From the cell containing the given text, extract its center point as (X, Y) coordinate. 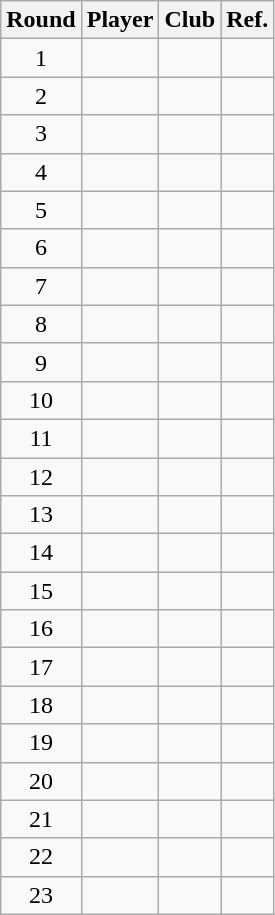
14 (41, 553)
9 (41, 362)
13 (41, 515)
18 (41, 705)
Player (120, 20)
11 (41, 438)
6 (41, 248)
15 (41, 591)
22 (41, 857)
Round (41, 20)
17 (41, 667)
7 (41, 286)
2 (41, 96)
10 (41, 400)
19 (41, 743)
5 (41, 210)
16 (41, 629)
3 (41, 134)
23 (41, 895)
12 (41, 477)
4 (41, 172)
20 (41, 781)
21 (41, 819)
1 (41, 58)
8 (41, 324)
Ref. (248, 20)
Club (190, 20)
